Locate the cell with the specified text and output its [X, Y] center coordinate. 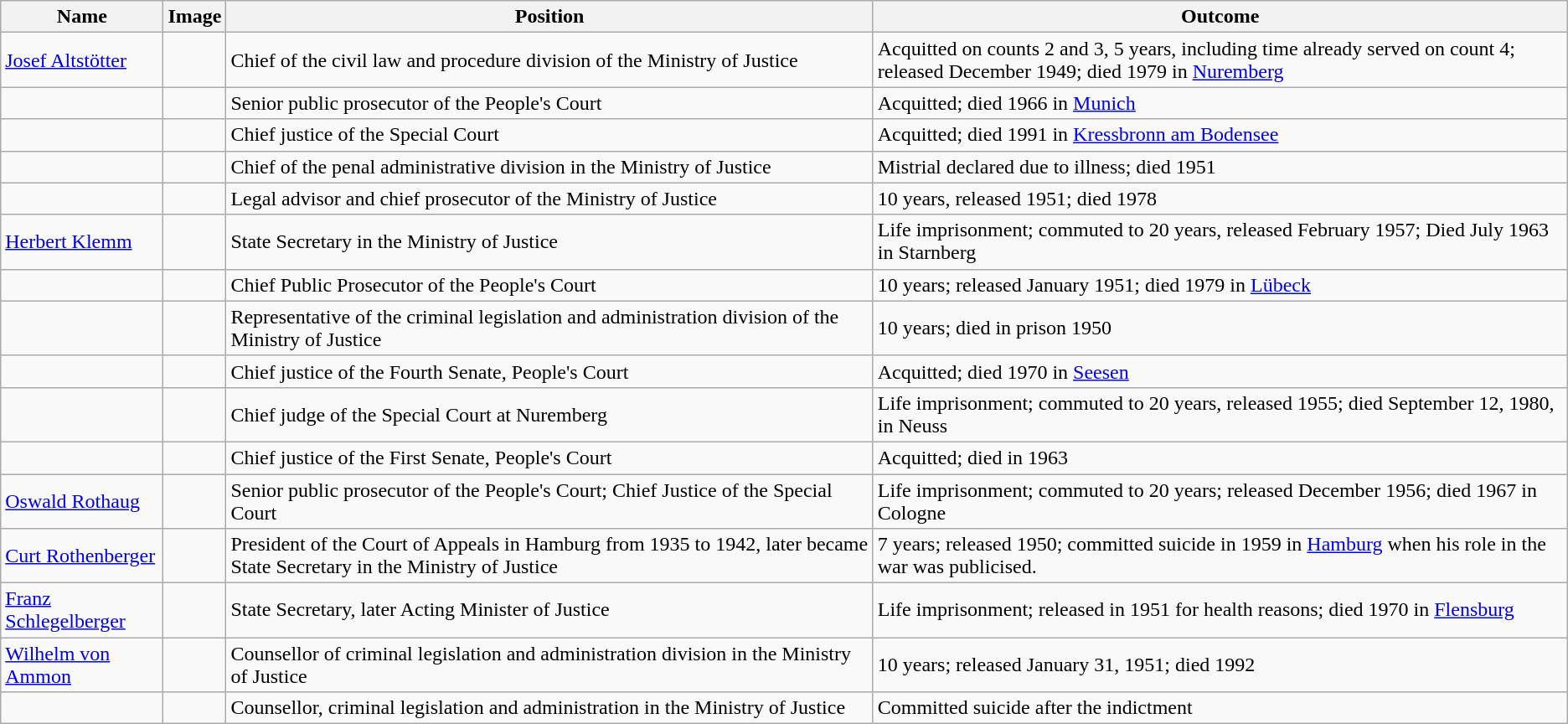
Position [549, 17]
Committed suicide after the indictment [1220, 708]
Josef Altstötter [82, 60]
10 years; released January 31, 1951; died 1992 [1220, 665]
Chief justice of the Special Court [549, 135]
Legal advisor and chief prosecutor of the Ministry of Justice [549, 199]
Mistrial declared due to illness; died 1951 [1220, 167]
Acquitted; died 1970 in Seesen [1220, 371]
Acquitted; died in 1963 [1220, 458]
Acquitted; died 1991 in Kressbronn am Bodensee [1220, 135]
Representative of the criminal legislation and administration division of the Ministry of Justice [549, 328]
Curt Rothenberger [82, 556]
10 years, released 1951; died 1978 [1220, 199]
Herbert Klemm [82, 241]
Franz Schlegelberger [82, 610]
Oswald Rothaug [82, 501]
Image [194, 17]
Counsellor, criminal legislation and administration in the Ministry of Justice [549, 708]
Life imprisonment; commuted to 20 years, released 1955; died September 12, 1980, in Neuss [1220, 414]
State Secretary, later Acting Minister of Justice [549, 610]
State Secretary in the Ministry of Justice [549, 241]
Wilhelm von Ammon [82, 665]
Life imprisonment; commuted to 20 years, released February 1957; Died July 1963 in Starnberg [1220, 241]
Chief justice of the First Senate, People's Court [549, 458]
10 years; released January 1951; died 1979 in Lübeck [1220, 285]
10 years; died in prison 1950 [1220, 328]
Senior public prosecutor of the People's Court; Chief Justice of the Special Court [549, 501]
Outcome [1220, 17]
Life imprisonment; commuted to 20 years; released December 1956; died 1967 in Cologne [1220, 501]
Name [82, 17]
President of the Court of Appeals in Hamburg from 1935 to 1942, later became State Secretary in the Ministry of Justice [549, 556]
Chief justice of the Fourth Senate, People's Court [549, 371]
Chief of the civil law and procedure division of the Ministry of Justice [549, 60]
Senior public prosecutor of the People's Court [549, 103]
Acquitted on counts 2 and 3, 5 years, including time already served on count 4; released December 1949; died 1979 in Nuremberg [1220, 60]
Acquitted; died 1966 in Munich [1220, 103]
Counsellor of criminal legislation and administration division in the Ministry of Justice [549, 665]
Chief Public Prosecutor of the People's Court [549, 285]
Chief judge of the Special Court at Nuremberg [549, 414]
Life imprisonment; released in 1951 for health reasons; died 1970 in Flensburg [1220, 610]
7 years; released 1950; committed suicide in 1959 in Hamburg when his role in the war was publicised. [1220, 556]
Chief of the penal administrative division in the Ministry of Justice [549, 167]
